Locate the cell with the specified text and output its [x, y] center coordinate. 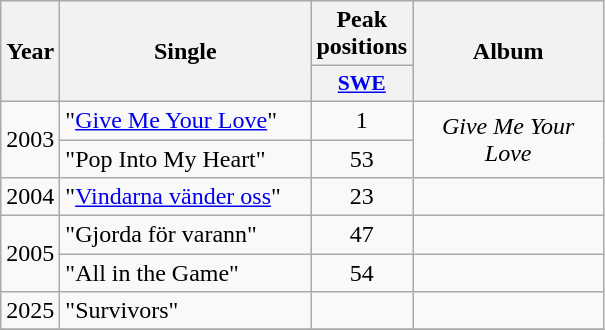
53 [362, 159]
Give Me Your Love [508, 139]
54 [362, 273]
2004 [30, 197]
1 [362, 120]
2005 [30, 254]
"Survivors" [186, 311]
SWE [362, 84]
Single [186, 52]
23 [362, 197]
"Vindarna vänder oss" [186, 197]
"All in the Game" [186, 273]
Year [30, 52]
"Pop Into My Heart" [186, 159]
Album [508, 52]
"Gjorda för varann" [186, 235]
2025 [30, 311]
2003 [30, 139]
Peak positions [362, 34]
47 [362, 235]
"Give Me Your Love" [186, 120]
